Scan for the cell matching the given text and deliver its [X, Y] coordinate at center. 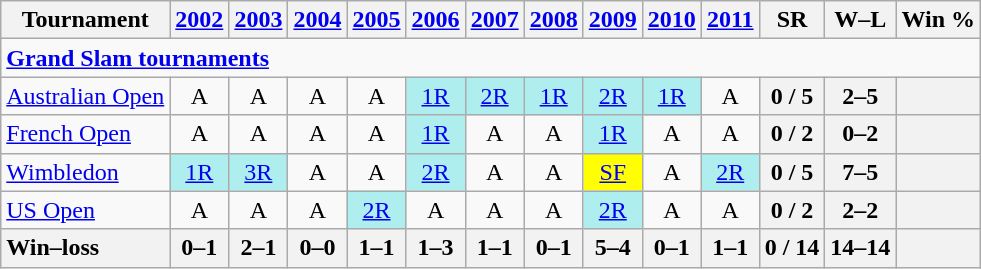
5–4 [612, 248]
Wimbledon [86, 172]
2007 [494, 20]
2–2 [860, 210]
Grand Slam tournaments [491, 58]
2–1 [258, 248]
Win % [938, 20]
2011 [730, 20]
1–3 [436, 248]
SF [612, 172]
3R [258, 172]
French Open [86, 134]
2003 [258, 20]
0–0 [318, 248]
2–5 [860, 96]
2004 [318, 20]
Tournament [86, 20]
W–L [860, 20]
2005 [376, 20]
0–2 [860, 134]
2002 [200, 20]
US Open [86, 210]
Australian Open [86, 96]
2008 [554, 20]
7–5 [860, 172]
Win–loss [86, 248]
SR [792, 20]
2006 [436, 20]
14–14 [860, 248]
2010 [672, 20]
0 / 14 [792, 248]
2009 [612, 20]
